Output the [X, Y] coordinate of the center of the cell containing the given text.  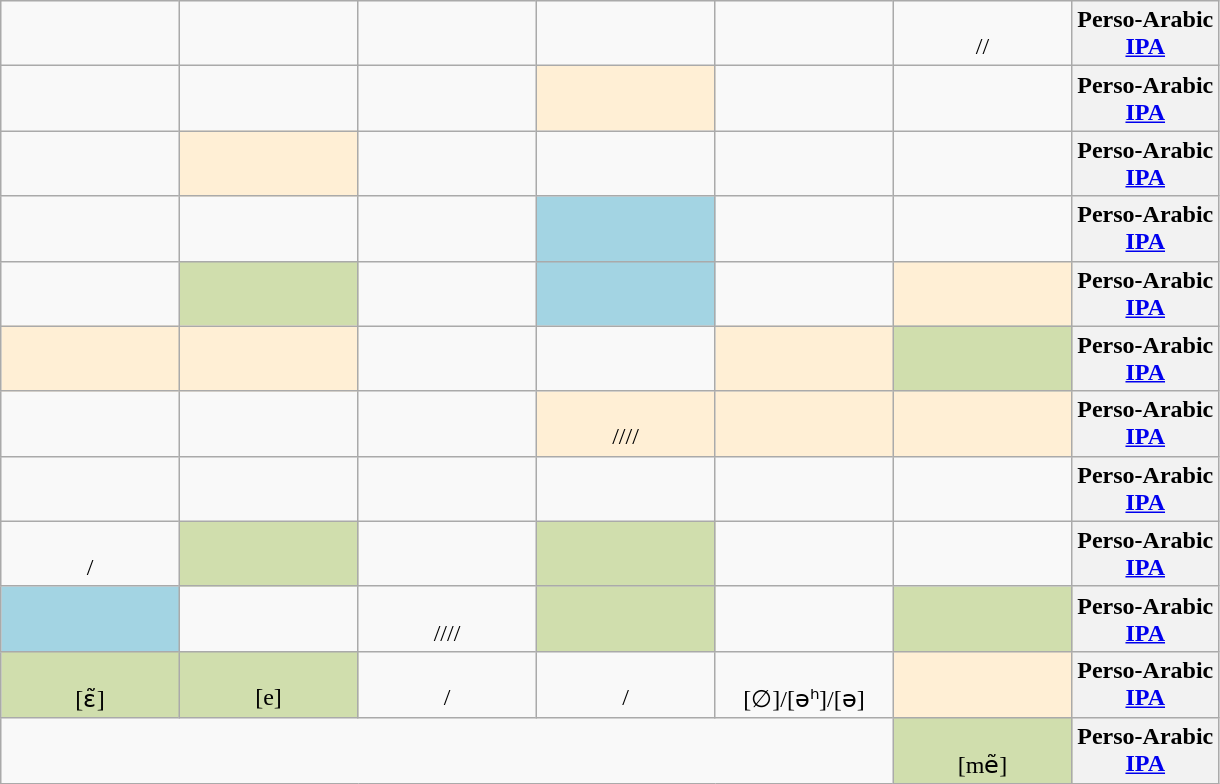
[ə]/[əʰ]/[∅] [804, 684]
[e] [268, 684]
[ɛ̃] [90, 684]
[mẽ] [982, 750]
// [982, 34]
